Detect which cell encompasses the target text, then output its (X, Y) center coordinate. 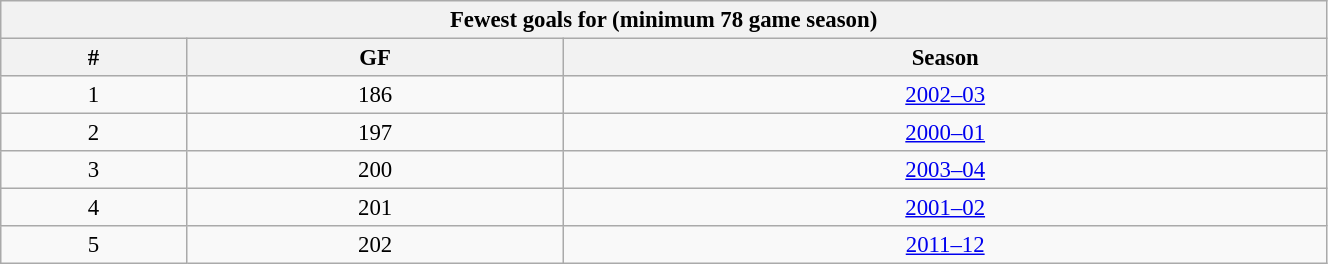
2 (94, 133)
200 (375, 170)
Fewest goals for (minimum 78 game season) (664, 20)
186 (375, 95)
# (94, 58)
197 (375, 133)
2002–03 (945, 95)
3 (94, 170)
2001–02 (945, 208)
2000–01 (945, 133)
201 (375, 208)
Season (945, 58)
1 (94, 95)
2011–12 (945, 245)
5 (94, 245)
4 (94, 208)
2003–04 (945, 170)
202 (375, 245)
GF (375, 58)
